Output the [X, Y] coordinate of the center of the cell containing the given text.  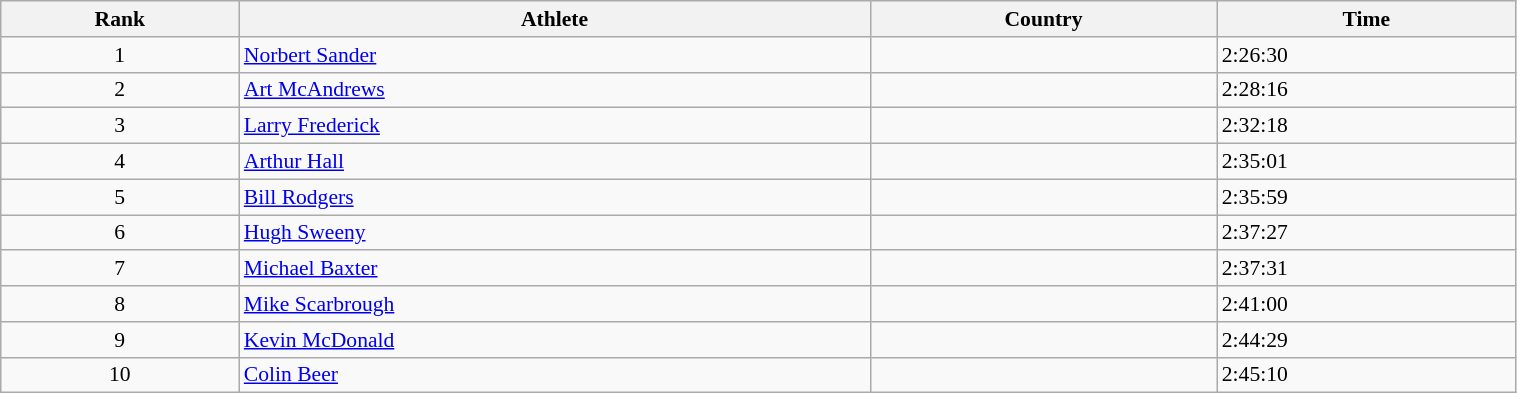
Hugh Sweeny [555, 233]
Larry Frederick [555, 126]
2:26:30 [1366, 55]
Time [1366, 19]
Michael Baxter [555, 269]
2:45:10 [1366, 375]
2:44:29 [1366, 340]
2:41:00 [1366, 304]
Arthur Hall [555, 162]
9 [120, 340]
2:35:01 [1366, 162]
3 [120, 126]
4 [120, 162]
Norbert Sander [555, 55]
7 [120, 269]
Mike Scarbrough [555, 304]
Rank [120, 19]
Country [1043, 19]
Bill Rodgers [555, 197]
10 [120, 375]
2:32:18 [1366, 126]
2:28:16 [1366, 90]
8 [120, 304]
2:35:59 [1366, 197]
2:37:31 [1366, 269]
5 [120, 197]
Kevin McDonald [555, 340]
6 [120, 233]
2:37:27 [1366, 233]
2 [120, 90]
1 [120, 55]
Athlete [555, 19]
Art McAndrews [555, 90]
Colin Beer [555, 375]
